Scan for the cell matching the given text and deliver its (X, Y) coordinate at center. 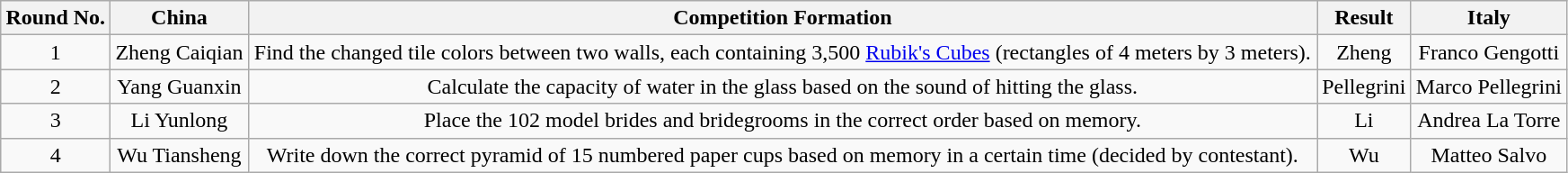
Pellegrini (1364, 86)
Li Yunlong (180, 121)
Competition Formation (782, 18)
4 (56, 155)
Italy (1488, 18)
1 (56, 52)
Wu (1364, 155)
Li (1364, 121)
Find the changed tile colors between two walls, each containing 3,500 Rubik's Cubes (rectangles of 4 meters by 3 meters). (782, 52)
3 (56, 121)
China (180, 18)
Wu Tiansheng (180, 155)
Zheng Caiqian (180, 52)
Yang Guanxin (180, 86)
Result (1364, 18)
Zheng (1364, 52)
Matteo Salvo (1488, 155)
Marco Pellegrini (1488, 86)
Place the 102 model brides and bridegrooms in the correct order based on memory. (782, 121)
2 (56, 86)
Round No. (56, 18)
Andrea La Torre (1488, 121)
Franco Gengotti (1488, 52)
Write down the correct pyramid of 15 numbered paper cups based on memory in a certain time (decided by contestant). (782, 155)
Calculate the capacity of water in the glass based on the sound of hitting the glass. (782, 86)
